Locate the cell with the specified text and output its (x, y) center coordinate. 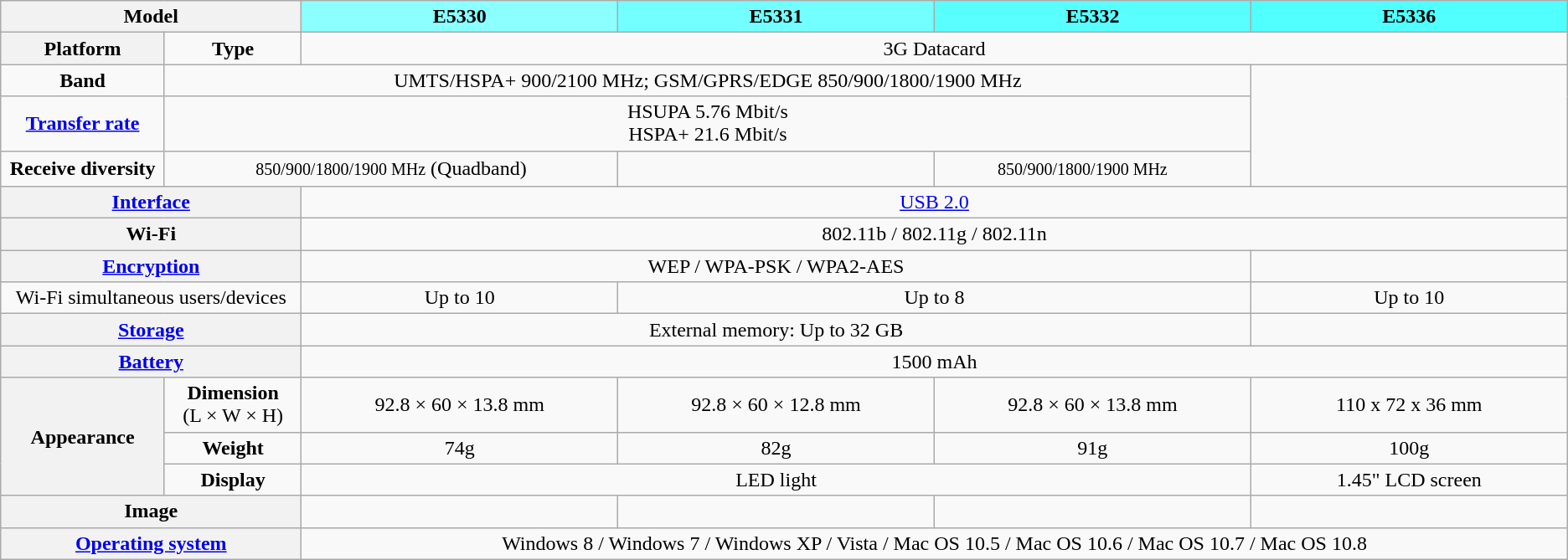
Receive diversity (83, 169)
92.8 × 60 × 12.8 mm (776, 405)
100g (1409, 448)
Platform (83, 49)
HSUPA 5.76 Mbit/sHSPA+ 21.6 Mbit/s (707, 124)
3G Datacard (935, 49)
E5331 (776, 17)
USB 2.0 (935, 203)
Model (151, 17)
1500 mAh (935, 362)
Wi-Fi simultaneous users/devices (151, 298)
E5330 (460, 17)
850/900/1800/1900 MHz (1092, 169)
Image (151, 511)
Up to 8 (935, 298)
Band (83, 80)
E5336 (1409, 17)
Battery (151, 362)
WEP / WPA-PSK / WPA2-AES (776, 266)
Storage (151, 330)
802.11b / 802.11g / 802.11n (935, 234)
Windows 8 / Windows 7 / Windows XP / Vista / Mac OS 10.5 / Mac OS 10.6 / Mac OS 10.7 / Mac OS 10.8 (935, 543)
Operating system (151, 543)
Dimension(L × W × H) (233, 405)
850/900/1800/1900 MHz (Quadband) (390, 169)
External memory: Up to 32 GB (776, 330)
74g (460, 448)
Appearance (83, 437)
Transfer rate (83, 124)
Wi-Fi (151, 234)
UMTS/HSPA+ 900/2100 MHz; GSM/GPRS/EDGE 850/900/1800/1900 MHz (707, 80)
110 x 72 x 36 mm (1409, 405)
82g (776, 448)
LED light (776, 480)
E5332 (1092, 17)
Encryption (151, 266)
Type (233, 49)
Display (233, 480)
91g (1092, 448)
Weight (233, 448)
Interface (151, 203)
1.45" LCD screen (1409, 480)
